Return the (x, y) coordinate for the center point of the cell that contains the specified text.  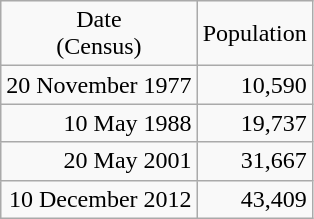
20 November 1977 (99, 85)
10,590 (254, 85)
Population (254, 34)
43,409 (254, 199)
10 December 2012 (99, 199)
10 May 1988 (99, 123)
20 May 2001 (99, 161)
19,737 (254, 123)
Date (Census) (99, 34)
31,667 (254, 161)
